Determine the (X, Y) coordinate at the center of the cell enclosing the given text.  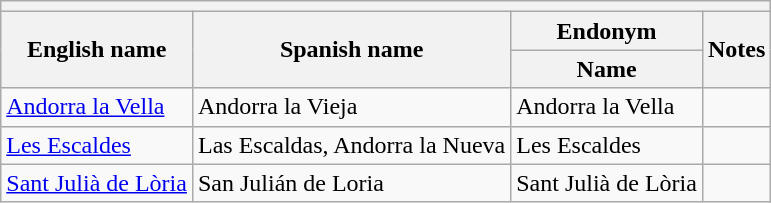
Name (607, 69)
Endonym (607, 31)
Notes (736, 50)
Andorra la Vieja (351, 107)
Las Escaldas, Andorra la Nueva (351, 145)
English name (97, 50)
San Julián de Loria (351, 183)
Spanish name (351, 50)
